Determine the (x, y) coordinate at the center of the cell enclosing the given text.  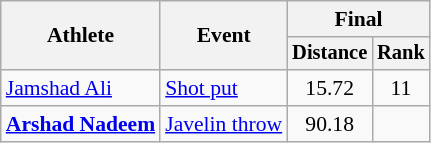
Rank (401, 54)
Event (224, 36)
90.18 (330, 124)
Jamshad Ali (80, 88)
Distance (330, 54)
15.72 (330, 88)
Athlete (80, 36)
11 (401, 88)
Javelin throw (224, 124)
Arshad Nadeem (80, 124)
Shot put (224, 88)
Final (358, 19)
